Find where the given text appears and provide that cell's center as [x, y] coordinate. 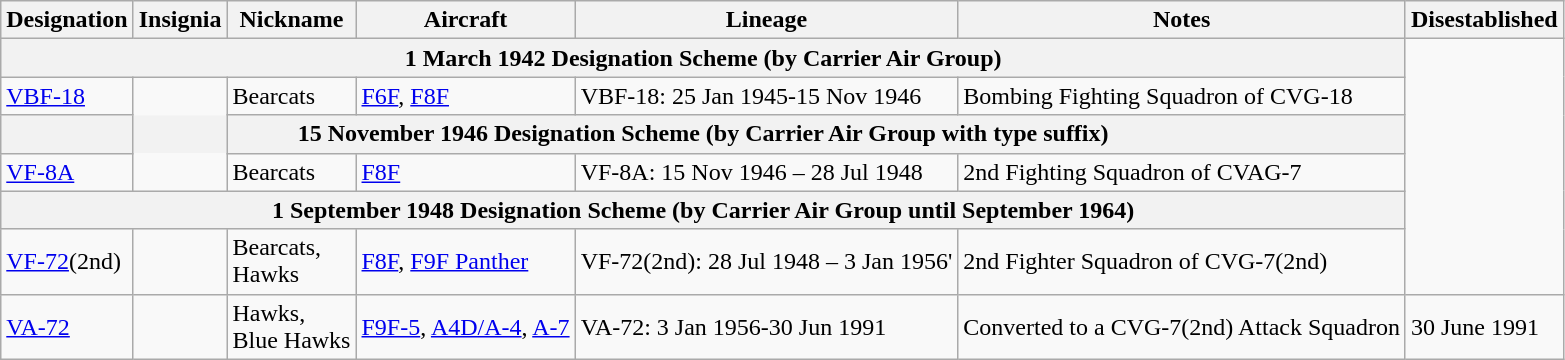
VF-8A [67, 172]
VF-8A: 15 Nov 1946 – 28 Jul 1948 [766, 172]
F9F-5, A4D/A-4, A-7 [466, 326]
VA-72 [67, 326]
Disestablished [1484, 20]
VBF-18: 25 Jan 1945-15 Nov 1946 [766, 96]
Designation [67, 20]
Hawks,Blue Hawks [292, 326]
VF-72(2nd) [67, 262]
VF-72(2nd): 28 Jul 1948 – 3 Jan 1956' [766, 262]
Lineage [766, 20]
15 November 1946 Designation Scheme (by Carrier Air Group with type suffix) [704, 134]
1 September 1948 Designation Scheme (by Carrier Air Group until September 1964) [704, 210]
Insignia [180, 20]
Nickname [292, 20]
Bombing Fighting Squadron of CVG-18 [1182, 96]
Bearcats,Hawks [292, 262]
Aircraft [466, 20]
2nd Fighter Squadron of CVG-7(2nd) [1182, 262]
VA-72: 3 Jan 1956-30 Jun 1991 [766, 326]
Notes [1182, 20]
Converted to a CVG-7(2nd) Attack Squadron [1182, 326]
1 March 1942 Designation Scheme (by Carrier Air Group) [704, 58]
VBF-18 [67, 96]
30 June 1991 [1484, 326]
F6F, F8F [466, 96]
2nd Fighting Squadron of CVAG-7 [1182, 172]
F8F [466, 172]
F8F, F9F Panther [466, 262]
